Extract the (x, y) coordinate from the center of the cell holding the provided text.  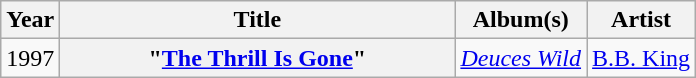
B.B. King (642, 58)
Album(s) (521, 20)
Deuces Wild (521, 58)
1997 (30, 58)
"The Thrill Is Gone" (258, 58)
Year (30, 20)
Title (258, 20)
Artist (642, 20)
